Capture the cell that displays the provided text and extract its (x, y) central coordinate. 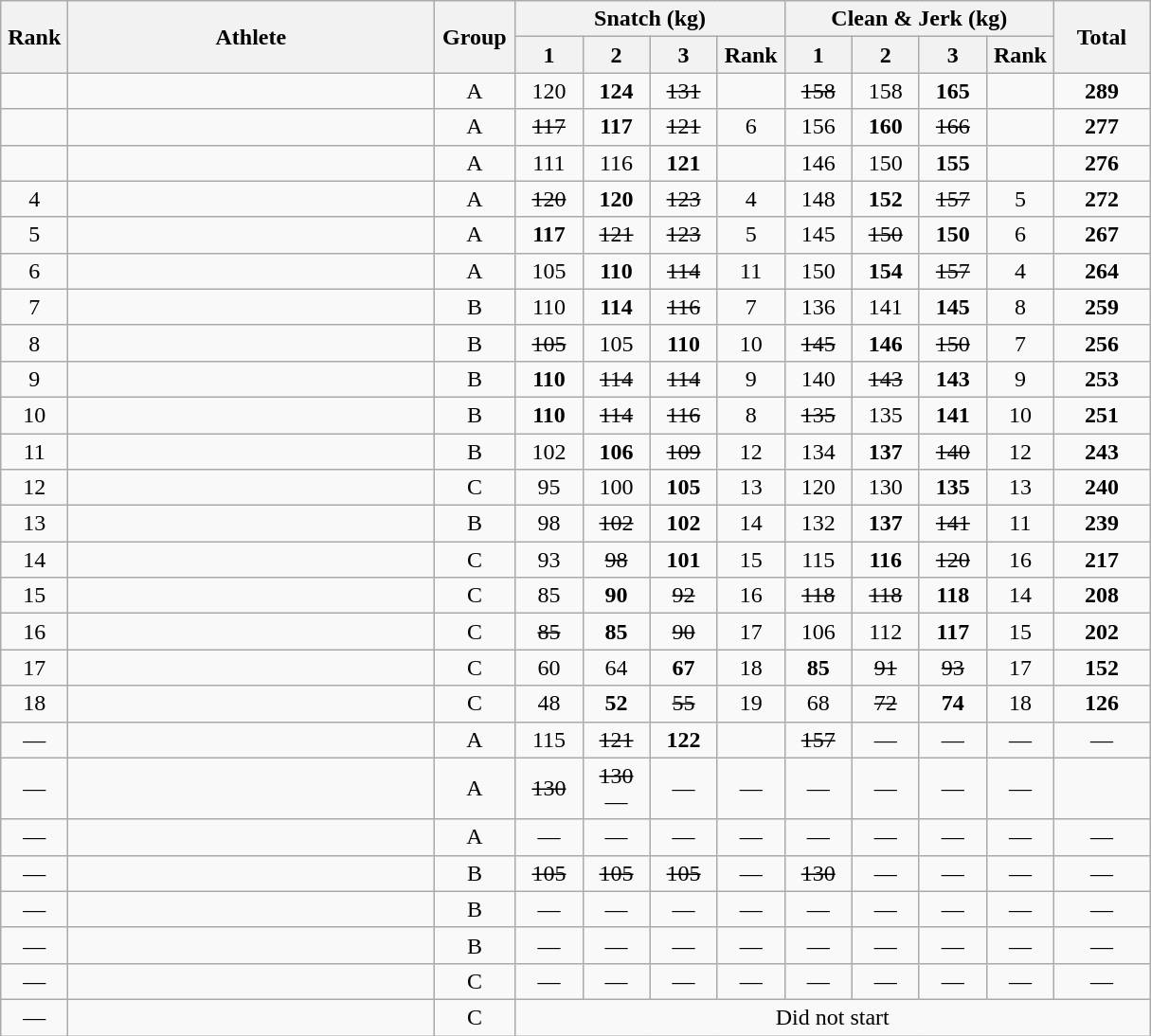
136 (818, 307)
239 (1101, 524)
243 (1101, 452)
100 (616, 488)
72 (885, 704)
Snatch (kg) (650, 19)
95 (549, 488)
251 (1101, 415)
19 (750, 704)
122 (684, 740)
134 (818, 452)
60 (549, 668)
48 (549, 704)
132 (818, 524)
154 (885, 271)
74 (953, 704)
240 (1101, 488)
109 (684, 452)
101 (684, 560)
124 (616, 91)
253 (1101, 379)
Total (1101, 37)
55 (684, 704)
155 (953, 163)
131 (684, 91)
148 (818, 199)
276 (1101, 163)
289 (1101, 91)
64 (616, 668)
68 (818, 704)
267 (1101, 235)
130 — (616, 788)
Did not start (833, 1017)
202 (1101, 632)
112 (885, 632)
Group (475, 37)
91 (885, 668)
277 (1101, 127)
Athlete (251, 37)
Clean & Jerk (kg) (919, 19)
166 (953, 127)
264 (1101, 271)
165 (953, 91)
156 (818, 127)
272 (1101, 199)
126 (1101, 704)
217 (1101, 560)
67 (684, 668)
259 (1101, 307)
52 (616, 704)
208 (1101, 596)
111 (549, 163)
256 (1101, 343)
92 (684, 596)
160 (885, 127)
